Determine the [X, Y] coordinate at the center of the cell enclosing the given text.  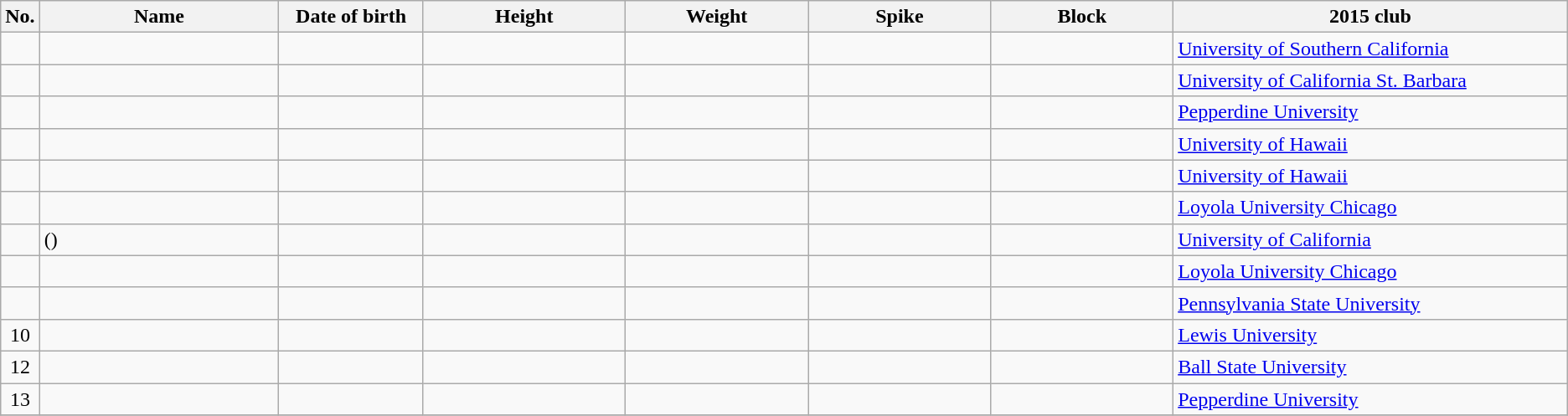
Ball State University [1370, 367]
Spike [900, 17]
() [159, 239]
Name [159, 17]
Weight [717, 17]
University of Southern California [1370, 49]
Height [524, 17]
Block [1082, 17]
10 [20, 335]
2015 club [1370, 17]
Pennsylvania State University [1370, 303]
No. [20, 17]
12 [20, 367]
University of California St. Barbara [1370, 80]
Date of birth [351, 17]
University of California [1370, 239]
13 [20, 399]
Lewis University [1370, 335]
